Find where the given text appears and provide that cell's center as [X, Y] coordinate. 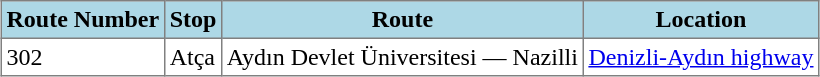
Location [701, 20]
302 [82, 57]
Route Number [82, 20]
Atça [192, 57]
Aydın Devlet Üniversitesi — Nazilli [403, 57]
Route [403, 20]
Stop [192, 20]
Denizli-Aydın highway [701, 57]
